Return the [X, Y] coordinate for the center point of the cell that contains the specified text.  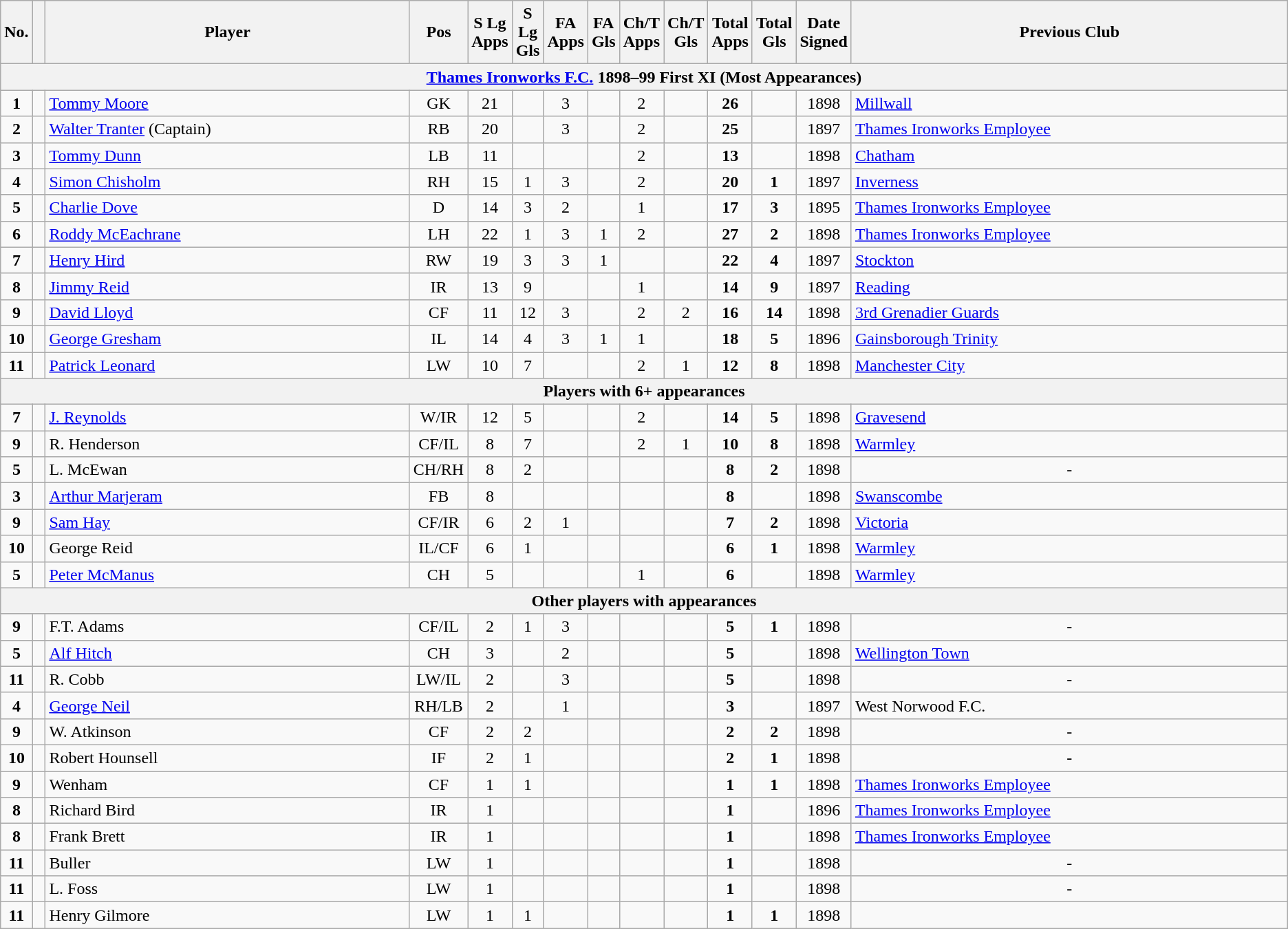
George Reid [227, 548]
Manchester City [1069, 365]
Henry Gilmore [227, 915]
D [438, 208]
RH/LB [438, 705]
No. [17, 32]
LH [438, 234]
Swanscombe [1069, 496]
IF [438, 758]
RH [438, 182]
LW/IL [438, 679]
Tommy Moore [227, 103]
David Lloyd [227, 312]
21 [490, 103]
Inverness [1069, 182]
Total Gls [774, 32]
Date Signed [824, 32]
Buller [227, 863]
Arthur Marjeram [227, 496]
IL/CF [438, 548]
25 [730, 129]
Gravesend [1069, 418]
W. Atkinson [227, 732]
Players with 6+ appearances [644, 392]
Other players with appearances [644, 601]
18 [730, 339]
FA Gls [603, 32]
Walter Tranter (Captain) [227, 129]
Wenham [227, 784]
Ch/T Apps [641, 32]
R. Cobb [227, 679]
W/IR [438, 418]
Peter McManus [227, 575]
Chatham [1069, 156]
George Neil [227, 705]
Jimmy Reid [227, 286]
CF/IR [438, 522]
Pos [438, 32]
CH/RH [438, 470]
R. Henderson [227, 444]
Victoria [1069, 522]
Tommy Dunn [227, 156]
Player [227, 32]
Wellington Town [1069, 653]
L. Foss [227, 889]
West Norwood F.C. [1069, 705]
Simon Chisholm [227, 182]
RW [438, 260]
Gainsborough Trinity [1069, 339]
L. McEwan [227, 470]
Roddy McEachrane [227, 234]
27 [730, 234]
S Lg Gls [528, 32]
Stockton [1069, 260]
15 [490, 182]
16 [730, 312]
17 [730, 208]
Thames Ironworks F.C. 1898–99 First XI (Most Appearances) [644, 77]
Robert Hounsell [227, 758]
F.T. Adams [227, 627]
GK [438, 103]
Henry Hird [227, 260]
26 [730, 103]
LB [438, 156]
FB [438, 496]
Sam Hay [227, 522]
Total Apps [730, 32]
Frank Brett [227, 837]
George Gresham [227, 339]
Ch/T Gls [686, 32]
IL [438, 339]
RB [438, 129]
3rd Grenadier Guards [1069, 312]
Previous Club [1069, 32]
Millwall [1069, 103]
Reading [1069, 286]
1895 [824, 208]
Alf Hitch [227, 653]
FA Apps [566, 32]
J. Reynolds [227, 418]
Patrick Leonard [227, 365]
Richard Bird [227, 811]
19 [490, 260]
S Lg Apps [490, 32]
Charlie Dove [227, 208]
